Capture the cell that displays the provided text and extract its (X, Y) central coordinate. 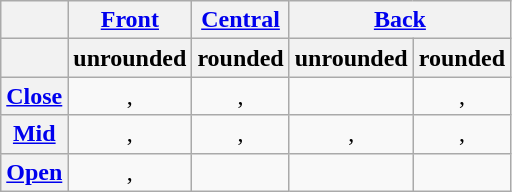
Mid (34, 134)
Front (130, 20)
Close (34, 96)
Central (240, 20)
Back (400, 20)
Open (34, 172)
